Find where the given text appears and provide that cell's center as [x, y] coordinate. 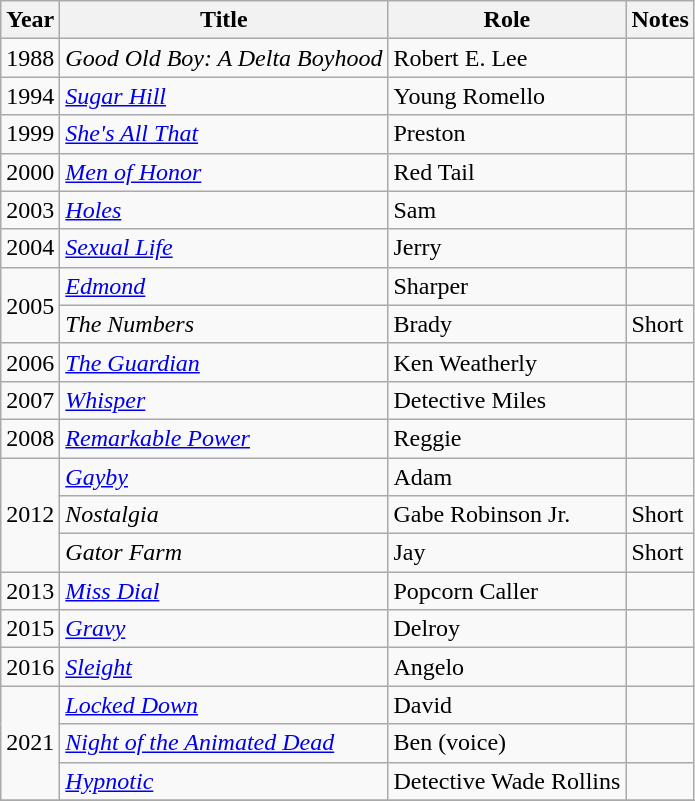
Ben (voice) [507, 743]
Reggie [507, 438]
2007 [30, 400]
Title [224, 20]
Jerry [507, 248]
Ken Weatherly [507, 362]
Hypnotic [224, 781]
Whisper [224, 400]
1999 [30, 134]
Jay [507, 553]
2013 [30, 591]
Sharper [507, 286]
2006 [30, 362]
1988 [30, 58]
2021 [30, 743]
Miss Dial [224, 591]
Notes [660, 20]
Popcorn Caller [507, 591]
Gayby [224, 477]
Night of the Animated Dead [224, 743]
Delroy [507, 629]
2005 [30, 305]
2003 [30, 210]
Red Tail [507, 172]
2008 [30, 438]
Brady [507, 324]
Angelo [507, 667]
Gabe Robinson Jr. [507, 515]
Sugar Hill [224, 96]
2004 [30, 248]
Year [30, 20]
2016 [30, 667]
2012 [30, 515]
The Guardian [224, 362]
Preston [507, 134]
Young Romello [507, 96]
Holes [224, 210]
Edmond [224, 286]
2015 [30, 629]
Remarkable Power [224, 438]
Good Old Boy: A Delta Boyhood [224, 58]
Sleight [224, 667]
Detective Wade Rollins [507, 781]
Locked Down [224, 705]
Sam [507, 210]
Robert E. Lee [507, 58]
Men of Honor [224, 172]
2000 [30, 172]
She's All That [224, 134]
David [507, 705]
The Numbers [224, 324]
Sexual Life [224, 248]
Gravy [224, 629]
Adam [507, 477]
Role [507, 20]
Nostalgia [224, 515]
Gator Farm [224, 553]
1994 [30, 96]
Detective Miles [507, 400]
